For the text-containing cell, return its midpoint in [X, Y] coordinate format. 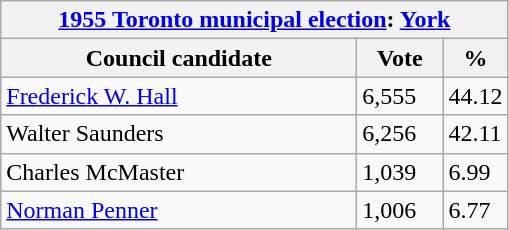
% [476, 58]
1,006 [400, 210]
Frederick W. Hall [179, 96]
Vote [400, 58]
Council candidate [179, 58]
Charles McMaster [179, 172]
Norman Penner [179, 210]
44.12 [476, 96]
6,555 [400, 96]
42.11 [476, 134]
Walter Saunders [179, 134]
6.77 [476, 210]
1,039 [400, 172]
6.99 [476, 172]
6,256 [400, 134]
1955 Toronto municipal election: York [254, 20]
